Extract the [X, Y] coordinate from the center of the cell holding the provided text.  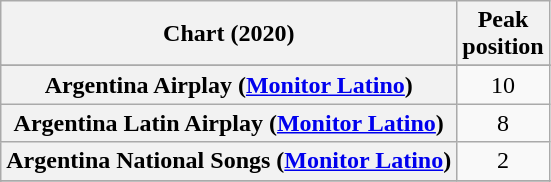
10 [503, 85]
Chart (2020) [229, 34]
Argentina Latin Airplay (Monitor Latino) [229, 123]
Peakposition [503, 34]
Argentina Airplay (Monitor Latino) [229, 85]
Argentina National Songs (Monitor Latino) [229, 161]
8 [503, 123]
2 [503, 161]
